Return [X, Y] of the center of cell containing provided text 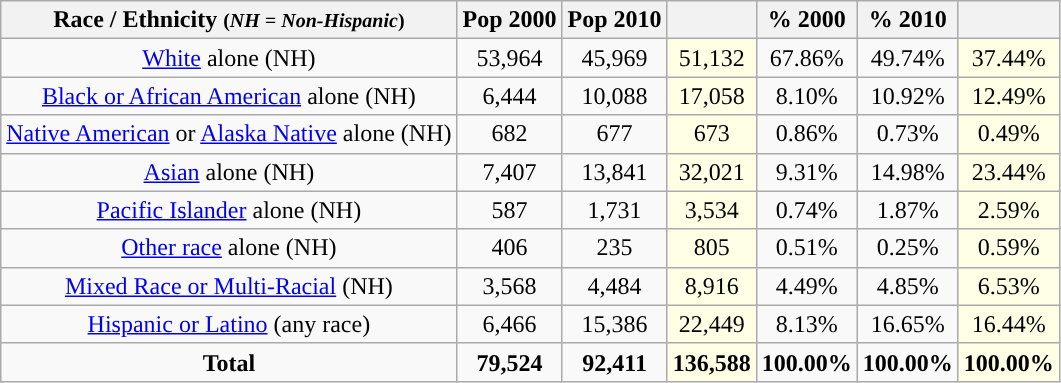
15,386 [614, 324]
Pop 2000 [510, 20]
Pacific Islander alone (NH) [229, 210]
406 [510, 248]
10,088 [614, 96]
13,841 [614, 172]
Asian alone (NH) [229, 172]
677 [614, 134]
3,534 [712, 210]
Race / Ethnicity (NH = Non-Hispanic) [229, 20]
Other race alone (NH) [229, 248]
8,916 [712, 286]
Mixed Race or Multi-Racial (NH) [229, 286]
673 [712, 134]
0.51% [806, 248]
Hispanic or Latino (any race) [229, 324]
7,407 [510, 172]
1,731 [614, 210]
8.10% [806, 96]
136,588 [712, 362]
6,444 [510, 96]
805 [712, 248]
16.44% [1008, 324]
2.59% [1008, 210]
6.53% [1008, 286]
235 [614, 248]
49.74% [908, 58]
4,484 [614, 286]
17,058 [712, 96]
32,021 [712, 172]
92,411 [614, 362]
1.87% [908, 210]
51,132 [712, 58]
6,466 [510, 324]
Total [229, 362]
4.49% [806, 286]
37.44% [1008, 58]
10.92% [908, 96]
% 2000 [806, 20]
Native American or Alaska Native alone (NH) [229, 134]
0.74% [806, 210]
12.49% [1008, 96]
8.13% [806, 324]
682 [510, 134]
587 [510, 210]
79,524 [510, 362]
Black or African American alone (NH) [229, 96]
0.49% [1008, 134]
23.44% [1008, 172]
White alone (NH) [229, 58]
Pop 2010 [614, 20]
4.85% [908, 286]
0.86% [806, 134]
% 2010 [908, 20]
0.59% [1008, 248]
22,449 [712, 324]
45,969 [614, 58]
67.86% [806, 58]
0.73% [908, 134]
53,964 [510, 58]
16.65% [908, 324]
0.25% [908, 248]
14.98% [908, 172]
9.31% [806, 172]
3,568 [510, 286]
